Return (X, Y) of the center of cell containing provided text 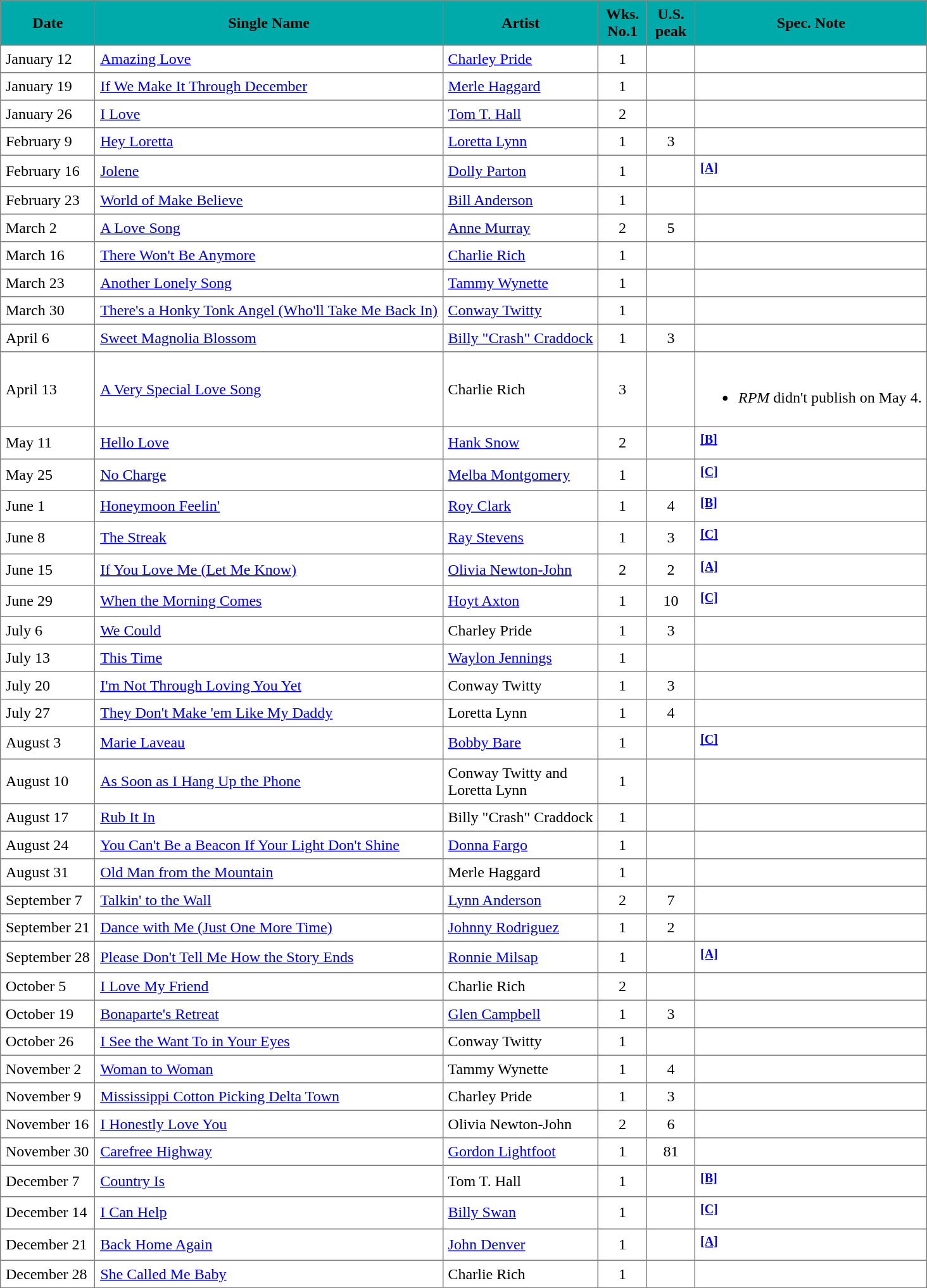
Sweet Magnolia Blossom (268, 339)
If You Love Me (Let Me Know) (268, 570)
Woman to Woman (268, 1069)
Single Name (268, 23)
April 13 (48, 389)
November 30 (48, 1152)
October 5 (48, 987)
Artist (520, 23)
Glen Campbell (520, 1014)
November 16 (48, 1124)
August 17 (48, 817)
Wks. No.1 (622, 23)
We Could (268, 631)
December 21 (48, 1244)
Roy Clark (520, 506)
October 19 (48, 1014)
I'm Not Through Loving You Yet (268, 686)
Melba Montgomery (520, 475)
Talkin' to the Wall (268, 900)
Hello Love (268, 443)
World of Make Believe (268, 201)
Hey Loretta (268, 142)
January 12 (48, 59)
John Denver (520, 1244)
Honeymoon Feelin' (268, 506)
May 25 (48, 475)
81 (671, 1152)
August 24 (48, 845)
July 27 (48, 713)
June 8 (48, 538)
June 1 (48, 506)
Conway Twitty andLoretta Lynn (520, 781)
August 3 (48, 743)
Back Home Again (268, 1244)
This Time (268, 658)
January 19 (48, 87)
The Streak (268, 538)
There's a Honky Tonk Angel (Who'll Take Me Back In) (268, 311)
December 7 (48, 1181)
Amazing Love (268, 59)
A Very Special Love Song (268, 389)
Hank Snow (520, 443)
Rub It In (268, 817)
I Love My Friend (268, 987)
February 23 (48, 201)
July 13 (48, 658)
Anne Murray (520, 228)
Please Don't Tell Me How the Story Ends (268, 957)
Dolly Parton (520, 171)
Bobby Bare (520, 743)
You Can't Be a Beacon If Your Light Don't Shine (268, 845)
March 16 (48, 256)
Another Lonely Song (268, 284)
Old Man from the Mountain (268, 872)
Ray Stevens (520, 538)
November 2 (48, 1069)
Lynn Anderson (520, 900)
June 15 (48, 570)
When the Morning Comes (268, 601)
Carefree Highway (268, 1152)
March 2 (48, 228)
Gordon Lightfoot (520, 1152)
December 14 (48, 1213)
Spec. Note (811, 23)
Date (48, 23)
Hoyt Axton (520, 601)
They Don't Make 'em Like My Daddy (268, 713)
May 11 (48, 443)
Johnny Rodriguez (520, 927)
6 (671, 1124)
February 9 (48, 142)
March 30 (48, 311)
I Honestly Love You (268, 1124)
I Can Help (268, 1213)
July 20 (48, 686)
November 9 (48, 1097)
Bill Anderson (520, 201)
Donna Fargo (520, 845)
August 10 (48, 781)
February 16 (48, 171)
I See the Want To in Your Eyes (268, 1042)
October 26 (48, 1042)
September 28 (48, 957)
A Love Song (268, 228)
7 (671, 900)
January 26 (48, 114)
I Love (268, 114)
10 (671, 601)
Marie Laveau (268, 743)
5 (671, 228)
Jolene (268, 171)
September 7 (48, 900)
Bonaparte's Retreat (268, 1014)
Country Is (268, 1181)
June 29 (48, 601)
Ronnie Milsap (520, 957)
September 21 (48, 927)
December 28 (48, 1274)
No Charge (268, 475)
July 6 (48, 631)
If We Make It Through December (268, 87)
Mississippi Cotton Picking Delta Town (268, 1097)
She Called Me Baby (268, 1274)
Dance with Me (Just One More Time) (268, 927)
U.S. peak (671, 23)
August 31 (48, 872)
As Soon as I Hang Up the Phone (268, 781)
March 23 (48, 284)
RPM didn't publish on May 4. (811, 389)
Waylon Jennings (520, 658)
April 6 (48, 339)
Billy Swan (520, 1213)
There Won't Be Anymore (268, 256)
